Determine the [x, y] coordinate at the center of the cell enclosing the given text.  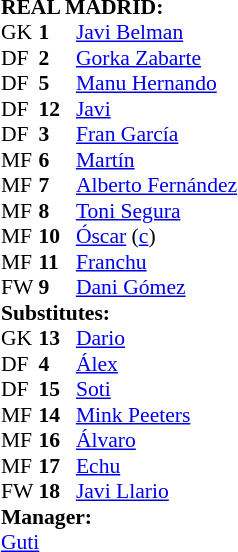
Martín [156, 160]
8 [57, 211]
7 [57, 185]
Álvaro [156, 441]
11 [57, 262]
10 [57, 237]
Fran García [156, 135]
Dani Gómez [156, 287]
Álex [156, 364]
Mink Peeters [156, 415]
Soti [156, 389]
Javi Belman [156, 33]
Substitutes: [119, 313]
18 [57, 491]
Alberto Fernández [156, 185]
13 [57, 339]
16 [57, 441]
Javi [156, 109]
2 [57, 58]
Óscar (c) [156, 237]
14 [57, 415]
Dario [156, 339]
Franchu [156, 262]
Manu Hernando [156, 83]
17 [57, 466]
12 [57, 109]
5 [57, 83]
1 [57, 33]
6 [57, 160]
Javi Llario [156, 491]
9 [57, 287]
Gorka Zabarte [156, 58]
15 [57, 389]
Manager: [119, 517]
Echu [156, 466]
4 [57, 364]
Toni Segura [156, 211]
3 [57, 135]
